Detect which cell encompasses the target text, then output its [x, y] center coordinate. 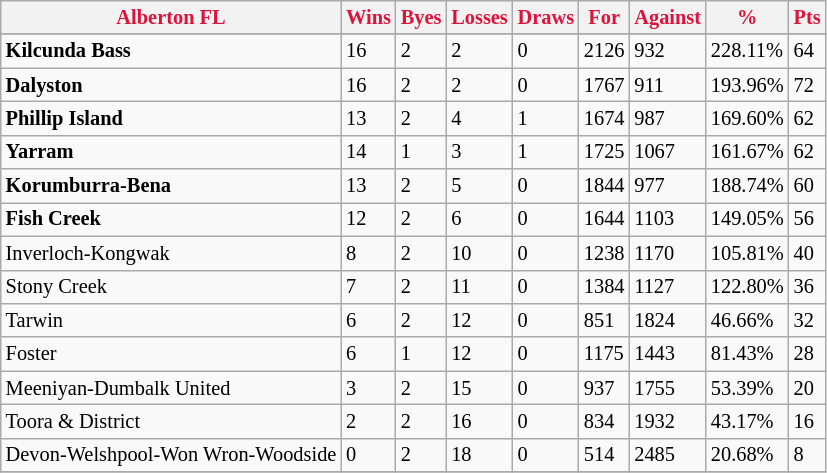
987 [668, 118]
1443 [668, 354]
Foster [171, 354]
169.60% [748, 118]
For [604, 17]
Phillip Island [171, 118]
Fish Creek [171, 219]
32 [808, 320]
46.66% [748, 320]
Inverloch-Kongwak [171, 253]
Losses [479, 17]
1170 [668, 253]
Yarram [171, 152]
20 [808, 388]
15 [479, 388]
1932 [668, 421]
1755 [668, 388]
Meeniyan-Dumbalk United [171, 388]
1238 [604, 253]
1175 [604, 354]
72 [808, 85]
1824 [668, 320]
2485 [668, 455]
Byes [421, 17]
514 [604, 455]
53.39% [748, 388]
Against [668, 17]
Tarwin [171, 320]
1127 [668, 287]
188.74% [748, 186]
937 [604, 388]
122.80% [748, 287]
1844 [604, 186]
4 [479, 118]
1384 [604, 287]
43.17% [748, 421]
Dalyston [171, 85]
Korumburra-Bena [171, 186]
1644 [604, 219]
10 [479, 253]
932 [668, 51]
36 [808, 287]
28 [808, 354]
1674 [604, 118]
977 [668, 186]
834 [604, 421]
Alberton FL [171, 17]
149.05% [748, 219]
% [748, 17]
14 [368, 152]
911 [668, 85]
1103 [668, 219]
Pts [808, 17]
851 [604, 320]
5 [479, 186]
Wins [368, 17]
1725 [604, 152]
161.67% [748, 152]
Kilcunda Bass [171, 51]
105.81% [748, 253]
2126 [604, 51]
18 [479, 455]
Draws [546, 17]
1067 [668, 152]
228.11% [748, 51]
81.43% [748, 354]
7 [368, 287]
20.68% [748, 455]
60 [808, 186]
40 [808, 253]
Toora & District [171, 421]
56 [808, 219]
1767 [604, 85]
11 [479, 287]
Stony Creek [171, 287]
64 [808, 51]
193.96% [748, 85]
Devon-Welshpool-Won Wron-Woodside [171, 455]
